Find where the given text appears and provide that cell's center as [X, Y] coordinate. 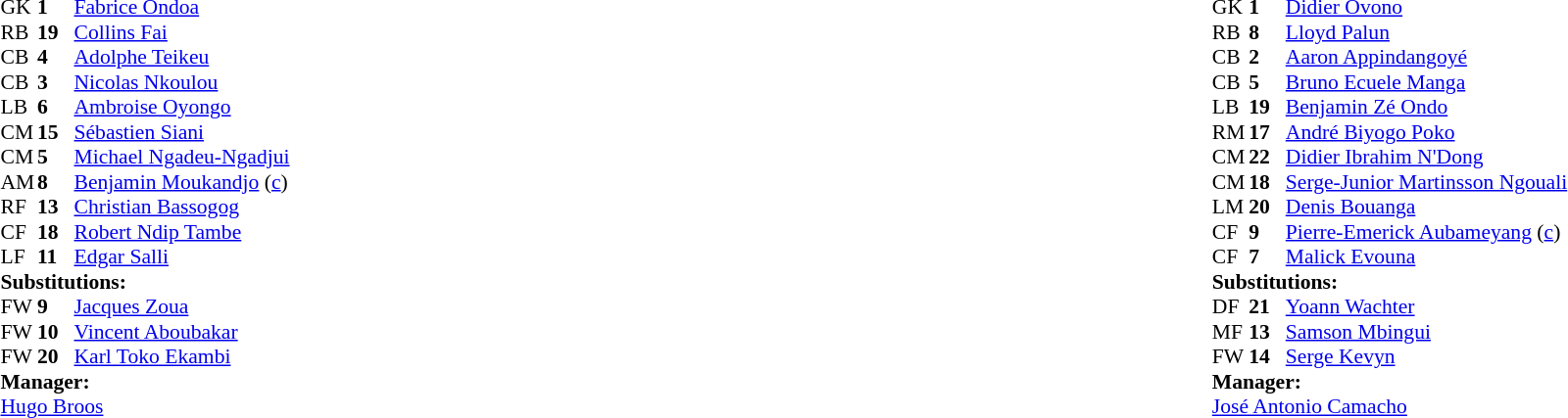
4 [56, 58]
3 [56, 82]
Adolphe Teikeu [182, 58]
Malick Evouna [1427, 257]
Pierre-Emerick Aubameyang (c) [1427, 232]
22 [1267, 158]
Yoann Wachter [1427, 306]
Didier Ibrahim N'Dong [1427, 158]
Karl Toko Ekambi [182, 357]
RF [19, 207]
RM [1231, 132]
Bruno Ecuele Manga [1427, 82]
10 [56, 332]
Vincent Aboubakar [182, 332]
21 [1267, 306]
Serge-Junior Martinsson Ngouali [1427, 182]
Jacques Zoua [182, 306]
2 [1267, 58]
Benjamin Moukandjo (c) [182, 182]
6 [56, 107]
LF [19, 257]
15 [56, 132]
Aaron Appindangoyé [1427, 58]
17 [1267, 132]
Serge Kevyn [1427, 357]
Samson Mbingui [1427, 332]
Ambroise Oyongo [182, 107]
André Biyogo Poko [1427, 132]
14 [1267, 357]
7 [1267, 257]
Denis Bouanga [1427, 207]
DF [1231, 306]
MF [1231, 332]
AM [19, 182]
11 [56, 257]
Nicolas Nkoulou [182, 82]
Collins Fai [182, 32]
Robert Ndip Tambe [182, 232]
Edgar Salli [182, 257]
Benjamin Zé Ondo [1427, 107]
Christian Bassogog [182, 207]
Michael Ngadeu-Ngadjui [182, 158]
Sébastien Siani [182, 132]
LM [1231, 207]
Lloyd Palun [1427, 32]
